Scan for the cell matching the given text and deliver its (X, Y) coordinate at center. 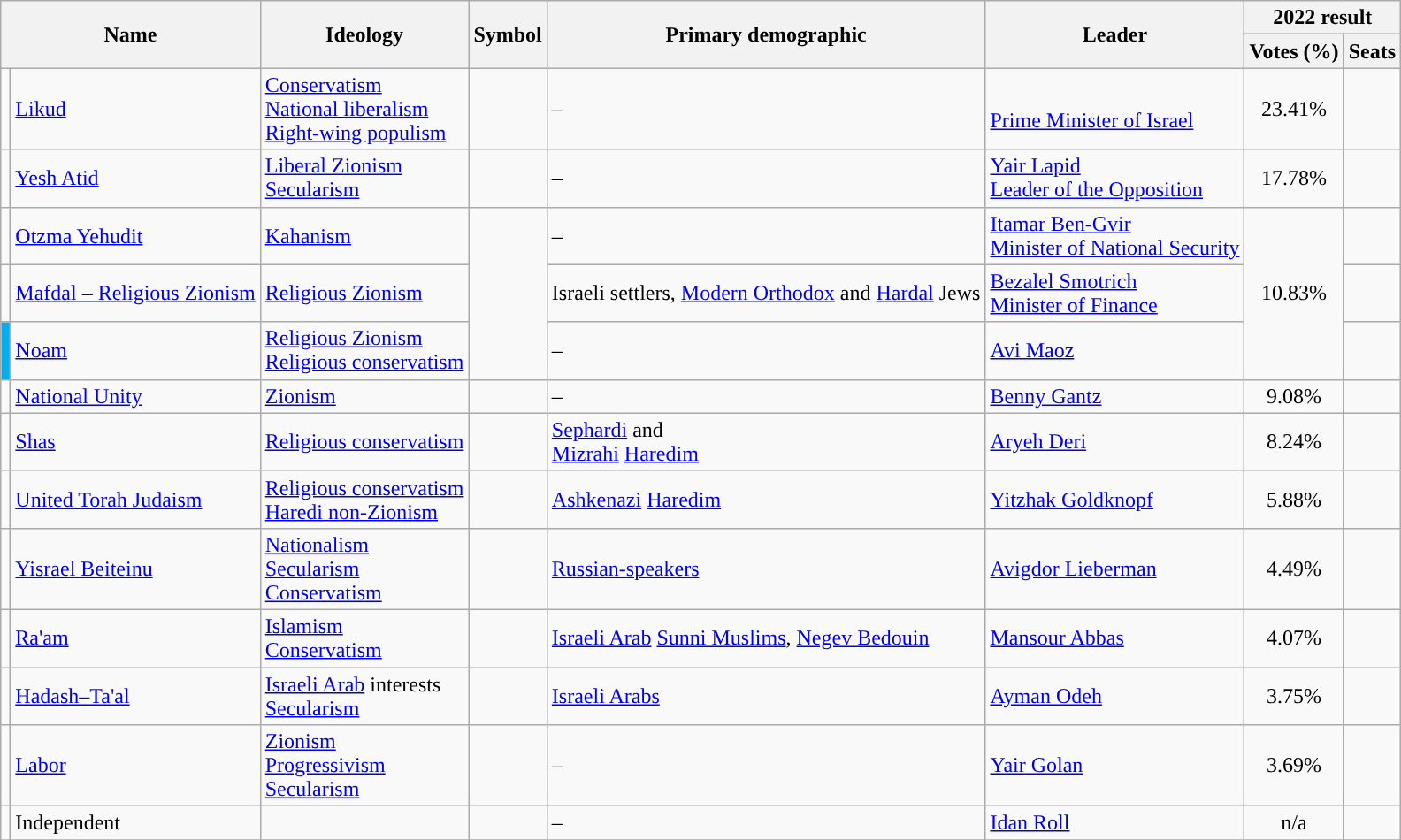
Benny Gantz (1114, 396)
23.41% (1294, 109)
Ayman Odeh (1114, 695)
Mansour Abbas (1114, 638)
4.49% (1294, 569)
Noam (135, 350)
Kahanism (364, 235)
Ideology (364, 34)
n/a (1294, 823)
Aryeh Deri (1114, 442)
Leader (1114, 34)
8.24% (1294, 442)
Seats (1372, 51)
Idan Roll (1114, 823)
10.83% (1294, 294)
Israeli Arab Sunni Muslims, Negev Bedouin (766, 638)
Mafdal – Religious Zionism (135, 294)
4.07% (1294, 638)
Religious ZionismReligious conservatism (364, 350)
Otzma Yehudit (135, 235)
Prime Minister of Israel (1114, 109)
Likud (135, 109)
Name (131, 34)
3.69% (1294, 766)
Liberal ZionismSecularism (364, 179)
Religious conservatismHaredi non-Zionism (364, 499)
Ra'am (135, 638)
3.75% (1294, 695)
Israeli Arabs (766, 695)
ConservatismNational liberalismRight-wing populism (364, 109)
Yitzhak Goldknopf (1114, 499)
17.78% (1294, 179)
Votes (%) (1294, 51)
Yisrael Beiteinu (135, 569)
ZionismProgressivismSecularism (364, 766)
Israeli Arab interestsSecularism (364, 695)
Primary demographic (766, 34)
Bezalel Smotrich Minister of Finance (1114, 294)
Religious Zionism (364, 294)
Zionism (364, 396)
Sephardi andMizrahi Haredim (766, 442)
Religious conservatism (364, 442)
United Torah Judaism (135, 499)
Labor (135, 766)
Avi Maoz (1114, 350)
Hadash–Ta'al (135, 695)
Independent (135, 823)
Itamar Ben-GvirMinister of National Security (1114, 235)
9.08% (1294, 396)
Avigdor Lieberman (1114, 569)
Yair LapidLeader of the Opposition (1114, 179)
Yesh Atid (135, 179)
IslamismConservatism (364, 638)
National Unity (135, 396)
5.88% (1294, 499)
2022 result (1323, 18)
Yair Golan (1114, 766)
Shas (135, 442)
Symbol (508, 34)
NationalismSecularismConservatism (364, 569)
Ashkenazi Haredim (766, 499)
Israeli settlers, Modern Orthodox and Hardal Jews (766, 294)
Russian-speakers (766, 569)
